Capture the cell that displays the provided text and extract its [x, y] central coordinate. 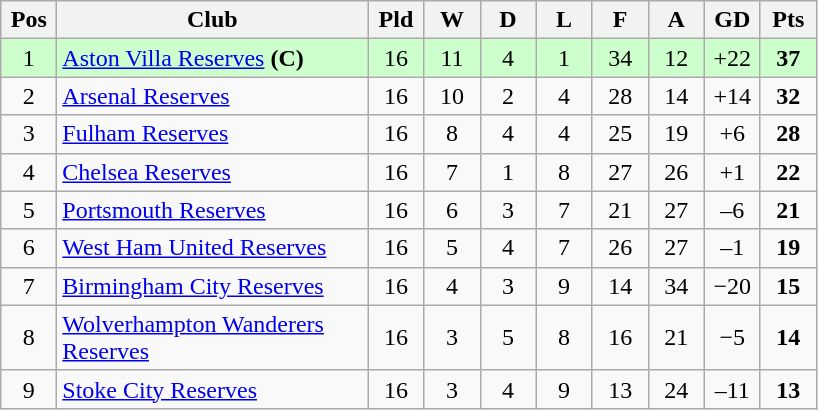
−20 [732, 286]
15 [788, 286]
D [508, 20]
24 [676, 389]
L [564, 20]
F [620, 20]
37 [788, 58]
10 [452, 96]
+1 [732, 172]
Aston Villa Reserves (C) [212, 58]
Fulham Reserves [212, 134]
Arsenal Reserves [212, 96]
Pld [396, 20]
GD [732, 20]
W [452, 20]
Birmingham City Reserves [212, 286]
West Ham United Reserves [212, 248]
Pos [29, 20]
+14 [732, 96]
+6 [732, 134]
–1 [732, 248]
–11 [732, 389]
Club [212, 20]
25 [620, 134]
A [676, 20]
Wolverhampton Wanderers Reserves [212, 338]
22 [788, 172]
+22 [732, 58]
Pts [788, 20]
−5 [732, 338]
12 [676, 58]
–6 [732, 210]
Chelsea Reserves [212, 172]
11 [452, 58]
Stoke City Reserves [212, 389]
32 [788, 96]
Portsmouth Reserves [212, 210]
